Identify which cell holds the provided text, then report its [X, Y] central coordinate. 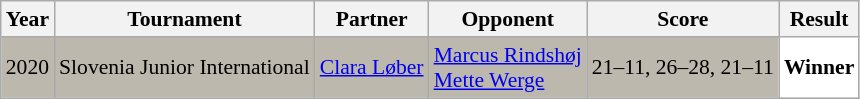
Result [820, 19]
Clara Løber [372, 68]
Marcus Rindshøj Mette Werge [508, 68]
Opponent [508, 19]
Winner [820, 68]
Score [683, 19]
2020 [28, 68]
Partner [372, 19]
21–11, 26–28, 21–11 [683, 68]
Tournament [184, 19]
Year [28, 19]
Slovenia Junior International [184, 68]
